Scan for the cell matching the given text and deliver its [X, Y] coordinate at center. 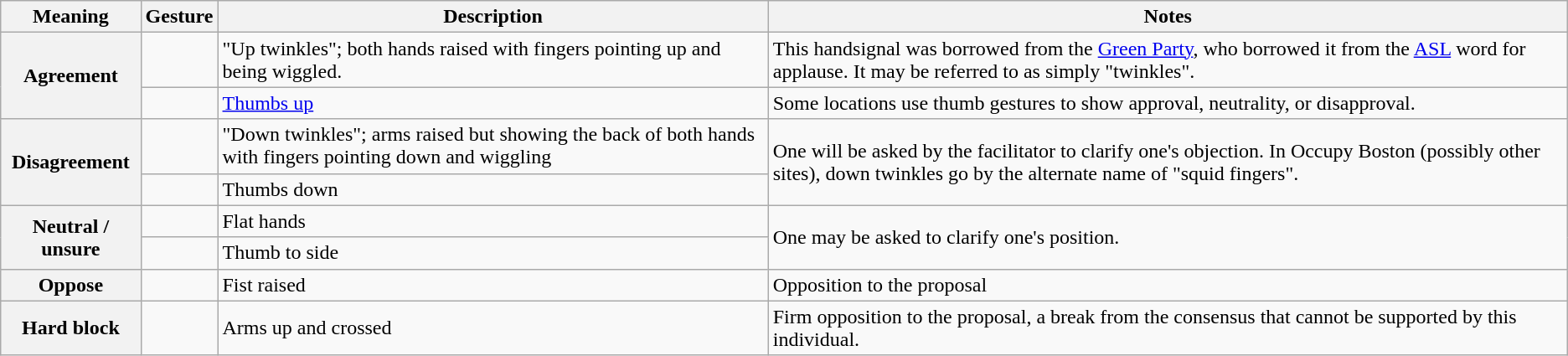
This handsignal was borrowed from the Green Party, who borrowed it from the ASL word for applause. It may be referred to as simply "twinkles". [1168, 60]
Neutral / unsure [70, 237]
"Down twinkles"; arms raised but showing the back of both hands with fingers pointing down and wiggling [493, 146]
Firm opposition to the proposal, a break from the consensus that cannot be supported by this individual. [1168, 328]
Thumbs down [493, 189]
Thumb to side [493, 253]
Fist raised [493, 285]
Thumbs up [493, 103]
"Up twinkles"; both hands raised with fingers pointing up and being wiggled. [493, 60]
Arms up and crossed [493, 328]
Flat hands [493, 221]
Meaning [70, 17]
Oppose [70, 285]
Some locations use thumb gestures to show approval, neutrality, or disapproval. [1168, 103]
Gesture [179, 17]
Description [493, 17]
Agreement [70, 75]
Disagreement [70, 163]
Notes [1168, 17]
Hard block [70, 328]
One may be asked to clarify one's position. [1168, 237]
Opposition to the proposal [1168, 285]
